Search for the cell housing the specified text and yield its (x, y) center coordinate. 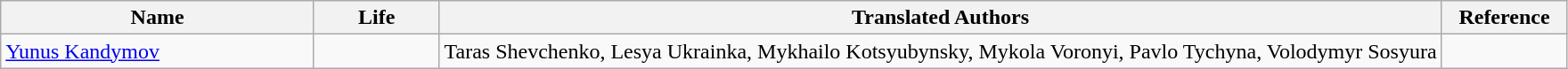
Translated Authors (941, 18)
Yunus Kandymov (158, 51)
Name (158, 18)
Reference (1504, 18)
Life (376, 18)
Taras Shevchenko, Lesya Ukrainka, Mykhailo Kotsyubynsky, Mykola Voronyi, Pavlo Tychyna, Volodymyr Sosyura (941, 51)
